Capture the cell that displays the provided text and extract its [X, Y] central coordinate. 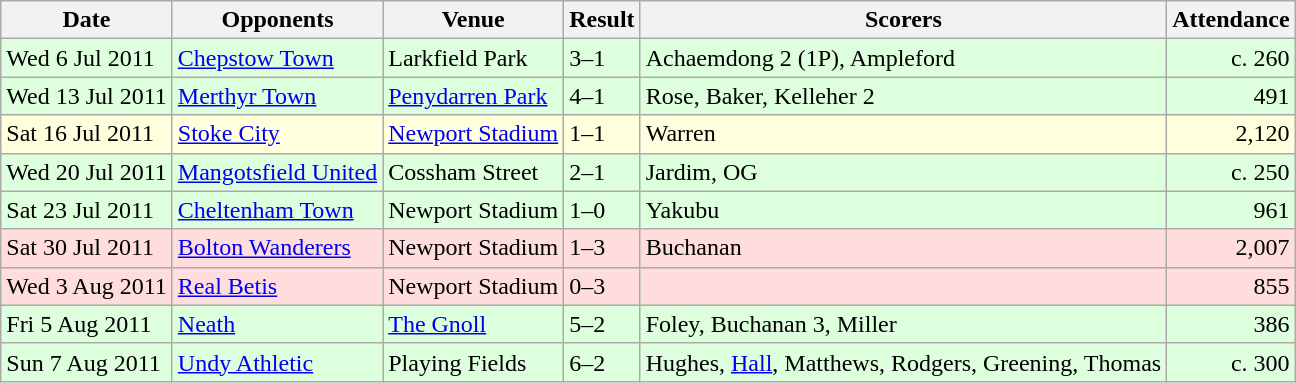
Cossham Street [474, 172]
Playing Fields [474, 362]
2,007 [1231, 248]
2,120 [1231, 134]
c. 300 [1231, 362]
Stoke City [277, 134]
Wed 20 Jul 2011 [87, 172]
Date [87, 20]
Sat 16 Jul 2011 [87, 134]
Attendance [1231, 20]
5–2 [602, 324]
Mangotsfield United [277, 172]
3–1 [602, 58]
Wed 13 Jul 2011 [87, 96]
1–0 [602, 210]
855 [1231, 286]
Undy Athletic [277, 362]
Achaemdong 2 (1P), Ampleford [904, 58]
Opponents [277, 20]
c. 250 [1231, 172]
The Gnoll [474, 324]
Bolton Wanderers [277, 248]
Warren [904, 134]
Scorers [904, 20]
1–1 [602, 134]
Merthyr Town [277, 96]
491 [1231, 96]
2–1 [602, 172]
Result [602, 20]
Yakubu [904, 210]
0–3 [602, 286]
961 [1231, 210]
4–1 [602, 96]
Rose, Baker, Kelleher 2 [904, 96]
Cheltenham Town [277, 210]
1–3 [602, 248]
Hughes, Hall, Matthews, Rodgers, Greening, Thomas [904, 362]
Sat 30 Jul 2011 [87, 248]
Venue [474, 20]
c. 260 [1231, 58]
Larkfield Park [474, 58]
Wed 3 Aug 2011 [87, 286]
Wed 6 Jul 2011 [87, 58]
Foley, Buchanan 3, Miller [904, 324]
Sat 23 Jul 2011 [87, 210]
Chepstow Town [277, 58]
Jardim, OG [904, 172]
Neath [277, 324]
Buchanan [904, 248]
Fri 5 Aug 2011 [87, 324]
Real Betis [277, 286]
Penydarren Park [474, 96]
Sun 7 Aug 2011 [87, 362]
6–2 [602, 362]
386 [1231, 324]
